Extract the [X, Y] coordinate from the center of the cell holding the provided text.  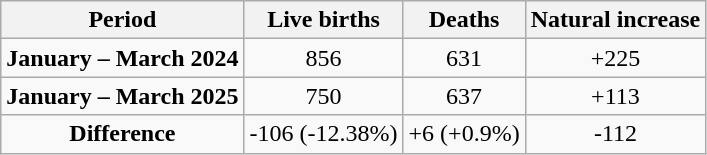
January – March 2025 [122, 96]
Live births [324, 20]
+225 [616, 58]
+113 [616, 96]
Deaths [464, 20]
-112 [616, 134]
750 [324, 96]
Period [122, 20]
January – March 2024 [122, 58]
631 [464, 58]
Difference [122, 134]
-106 (-12.38%) [324, 134]
Natural increase [616, 20]
+6 (+0.9%) [464, 134]
637 [464, 96]
856 [324, 58]
